Find where the given text appears and provide that cell's center as (x, y) coordinate. 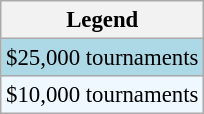
$10,000 tournaments (102, 95)
Legend (102, 20)
$25,000 tournaments (102, 58)
